For the text-containing cell, return its midpoint in (X, Y) coordinate format. 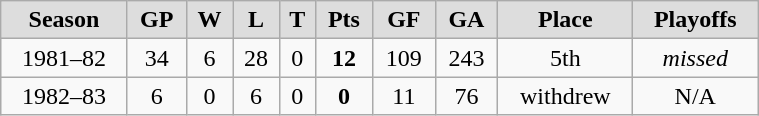
Pts (344, 20)
T (297, 20)
243 (466, 58)
28 (256, 58)
GF (404, 20)
Place (566, 20)
GP (156, 20)
missed (696, 58)
W (210, 20)
12 (344, 58)
withdrew (566, 96)
5th (566, 58)
Season (64, 20)
1982–83 (64, 96)
N/A (696, 96)
34 (156, 58)
1981–82 (64, 58)
11 (404, 96)
109 (404, 58)
GA (466, 20)
L (256, 20)
76 (466, 96)
Playoffs (696, 20)
